Locate the cell with the specified text and output its (X, Y) center coordinate. 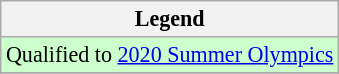
Qualified to 2020 Summer Olympics (170, 54)
Legend (170, 18)
